Determine the [X, Y] coordinate at the center of the cell enclosing the given text.  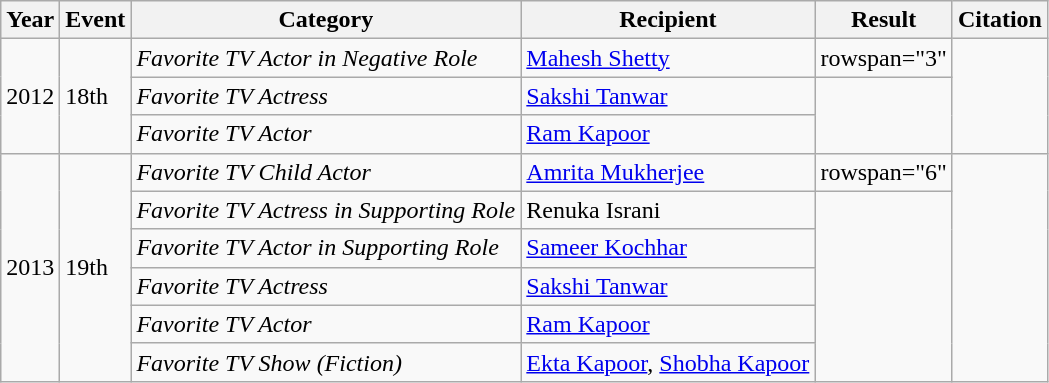
Favorite TV Child Actor [326, 172]
2013 [30, 267]
rowspan="3" [884, 58]
Ekta Kapoor, Shobha Kapoor [668, 362]
Year [30, 20]
rowspan="6" [884, 172]
Amrita Mukherjee [668, 172]
Sameer Kochhar [668, 248]
18th [96, 96]
Mahesh Shetty [668, 58]
Favorite TV Actor in Negative Role [326, 58]
Event [96, 20]
Favorite TV Actress in Supporting Role [326, 210]
Result [884, 20]
Recipient [668, 20]
Favorite TV Actor in Supporting Role [326, 248]
Category [326, 20]
Citation [1000, 20]
19th [96, 267]
Renuka Israni [668, 210]
2012 [30, 96]
Favorite TV Show (Fiction) [326, 362]
